Identify which cell holds the provided text, then report its [X, Y] central coordinate. 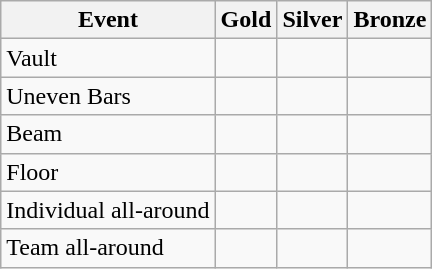
Individual all-around [108, 210]
Beam [108, 134]
Silver [312, 20]
Team all-around [108, 248]
Vault [108, 58]
Event [108, 20]
Gold [246, 20]
Floor [108, 172]
Bronze [390, 20]
Uneven Bars [108, 96]
